Return the (X, Y) coordinate for the center point of the cell that contains the specified text.  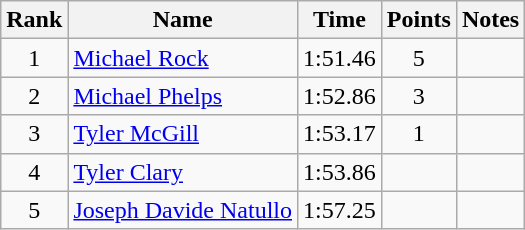
2 (34, 96)
Rank (34, 20)
Notes (490, 20)
1:52.86 (340, 96)
4 (34, 172)
1:51.46 (340, 58)
1:53.17 (340, 134)
Time (340, 20)
Points (418, 20)
1:57.25 (340, 210)
Michael Rock (183, 58)
Tyler McGill (183, 134)
1:53.86 (340, 172)
Joseph Davide Natullo (183, 210)
Michael Phelps (183, 96)
Tyler Clary (183, 172)
Name (183, 20)
